For the text-containing cell, return its midpoint in (X, Y) coordinate format. 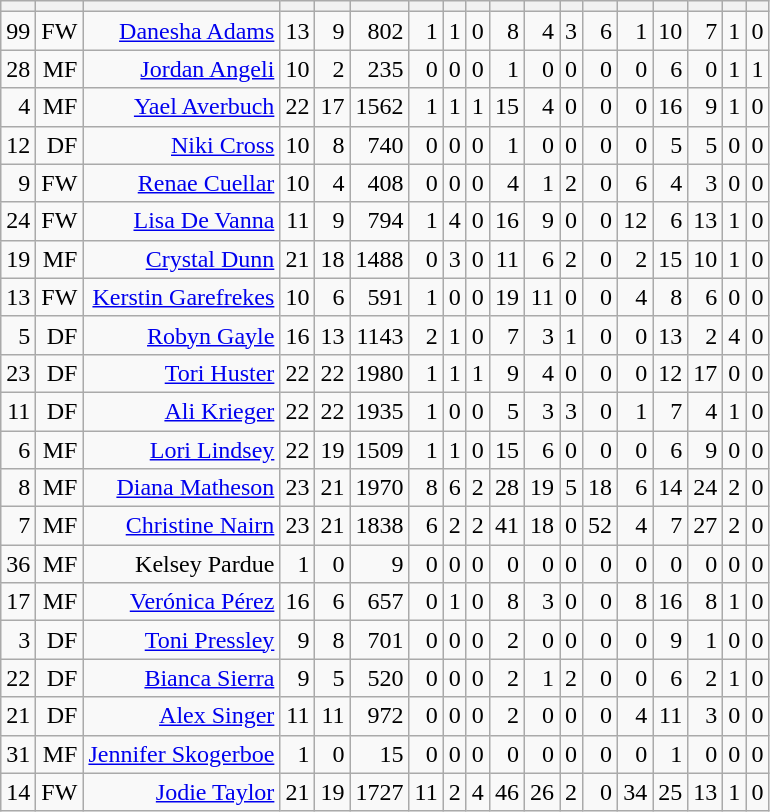
Alex Singer (182, 716)
52 (600, 526)
25 (670, 792)
31 (18, 754)
Lori Lindsey (182, 449)
Kerstin Garefrekes (182, 297)
591 (380, 297)
Verónica Pérez (182, 602)
46 (506, 792)
36 (18, 564)
1838 (380, 526)
1727 (380, 792)
520 (380, 678)
701 (380, 640)
Crystal Dunn (182, 259)
1509 (380, 449)
Jennifer Skogerboe (182, 754)
99 (18, 31)
Robyn Gayle (182, 335)
Niki Cross (182, 145)
Renae Cuellar (182, 183)
1562 (380, 107)
Kelsey Pardue (182, 564)
1935 (380, 411)
Bianca Sierra (182, 678)
Danesha Adams (182, 31)
1980 (380, 373)
Ali Krieger (182, 411)
1970 (380, 488)
794 (380, 221)
Christine Nairn (182, 526)
408 (380, 183)
972 (380, 716)
Jodie Taylor (182, 792)
802 (380, 31)
Tori Huster (182, 373)
235 (380, 69)
34 (636, 792)
740 (380, 145)
1488 (380, 259)
Diana Matheson (182, 488)
26 (542, 792)
41 (506, 526)
Toni Pressley (182, 640)
Yael Averbuch (182, 107)
1143 (380, 335)
Lisa De Vanna (182, 221)
Jordan Angeli (182, 69)
657 (380, 602)
27 (706, 526)
